Locate the cell with the specified text and output its [x, y] center coordinate. 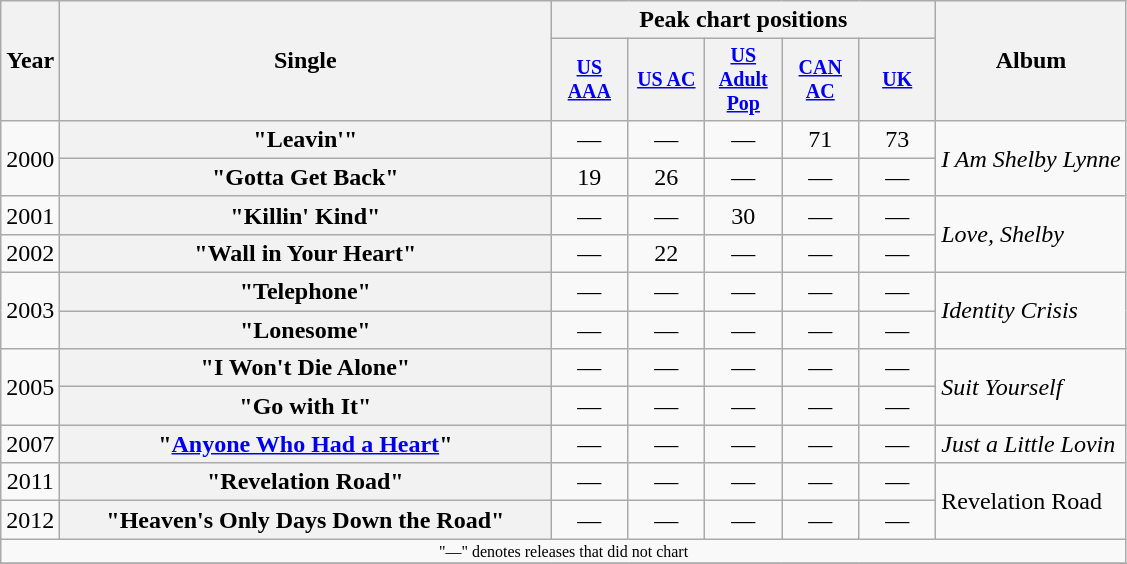
Single [306, 61]
Love, Shelby [1032, 234]
"Revelation Road" [306, 482]
"Go with It" [306, 406]
Just a Little Lovin [1032, 444]
Peak chart positions [744, 20]
22 [666, 253]
30 [744, 215]
2007 [30, 444]
73 [898, 139]
Identity Crisis [1032, 311]
US AdultPop [744, 80]
26 [666, 177]
2000 [30, 158]
2001 [30, 215]
Year [30, 61]
"Lonesome" [306, 330]
"Heaven's Only Days Down the Road" [306, 520]
2002 [30, 253]
"—" denotes releases that did not chart [564, 551]
US AC [666, 80]
"Leavin'" [306, 139]
2005 [30, 387]
CAN AC [820, 80]
"Anyone Who Had a Heart" [306, 444]
2003 [30, 311]
Suit Yourself [1032, 387]
US AAA [590, 80]
19 [590, 177]
I Am Shelby Lynne [1032, 158]
"I Won't Die Alone" [306, 368]
"Telephone" [306, 292]
UK [898, 80]
"Killin' Kind" [306, 215]
2011 [30, 482]
2012 [30, 520]
Revelation Road [1032, 501]
"Wall in Your Heart" [306, 253]
"Gotta Get Back" [306, 177]
Album [1032, 61]
71 [820, 139]
